Output the (X, Y) coordinate of the center of the cell containing the given text.  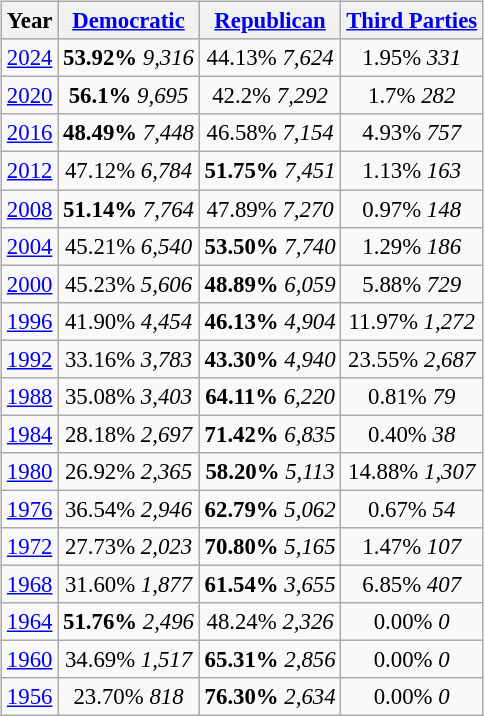
61.54% 3,655 (270, 584)
2004 (30, 246)
46.13% 4,904 (270, 321)
1.13% 163 (412, 171)
65.31% 2,856 (270, 660)
53.50% 7,740 (270, 246)
0.67% 54 (412, 509)
1984 (30, 434)
62.79% 5,062 (270, 509)
46.58% 7,154 (270, 133)
48.24% 2,326 (270, 622)
Third Parties (412, 21)
51.14% 7,764 (129, 209)
47.89% 7,270 (270, 209)
Democratic (129, 21)
1988 (30, 396)
31.60% 1,877 (129, 584)
45.23% 5,606 (129, 284)
48.49% 7,448 (129, 133)
26.92% 2,365 (129, 472)
Republican (270, 21)
44.13% 7,624 (270, 58)
58.20% 5,113 (270, 472)
41.90% 4,454 (129, 321)
1960 (30, 660)
1.7% 282 (412, 96)
28.18% 2,697 (129, 434)
4.93% 757 (412, 133)
35.08% 3,403 (129, 396)
2020 (30, 96)
53.92% 9,316 (129, 58)
70.80% 5,165 (270, 547)
1972 (30, 547)
64.11% 6,220 (270, 396)
2012 (30, 171)
51.76% 2,496 (129, 622)
33.16% 3,783 (129, 359)
1956 (30, 697)
27.73% 2,023 (129, 547)
34.69% 1,517 (129, 660)
2008 (30, 209)
6.85% 407 (412, 584)
1980 (30, 472)
2016 (30, 133)
48.89% 6,059 (270, 284)
71.42% 6,835 (270, 434)
11.97% 1,272 (412, 321)
1968 (30, 584)
51.75% 7,451 (270, 171)
1996 (30, 321)
5.88% 729 (412, 284)
76.30% 2,634 (270, 697)
45.21% 6,540 (129, 246)
1.47% 107 (412, 547)
1.95% 331 (412, 58)
Year (30, 21)
1964 (30, 622)
56.1% 9,695 (129, 96)
1976 (30, 509)
23.70% 818 (129, 697)
14.88% 1,307 (412, 472)
36.54% 2,946 (129, 509)
23.55% 2,687 (412, 359)
47.12% 6,784 (129, 171)
2000 (30, 284)
43.30% 4,940 (270, 359)
0.81% 79 (412, 396)
42.2% 7,292 (270, 96)
1992 (30, 359)
0.40% 38 (412, 434)
2024 (30, 58)
0.97% 148 (412, 209)
1.29% 186 (412, 246)
